Detect which cell encompasses the target text, then output its (X, Y) center coordinate. 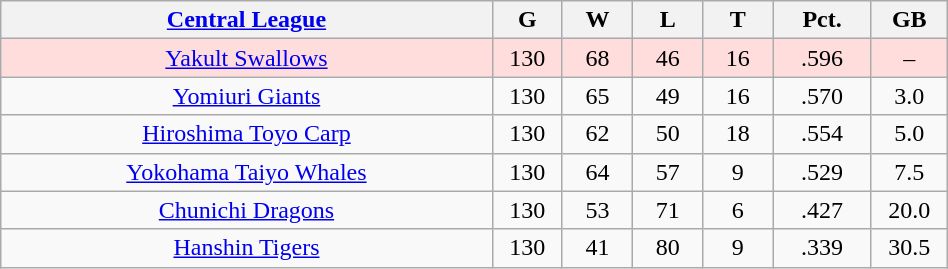
Hanshin Tigers (246, 248)
50 (668, 134)
18 (738, 134)
GB (909, 20)
.339 (822, 248)
7.5 (909, 172)
L (668, 20)
.570 (822, 96)
Yakult Swallows (246, 58)
Pct. (822, 20)
T (738, 20)
6 (738, 210)
20.0 (909, 210)
Hiroshima Toyo Carp (246, 134)
3.0 (909, 96)
Yomiuri Giants (246, 96)
62 (597, 134)
.596 (822, 58)
41 (597, 248)
Yokohama Taiyo Whales (246, 172)
.529 (822, 172)
46 (668, 58)
Chunichi Dragons (246, 210)
G (527, 20)
80 (668, 248)
65 (597, 96)
57 (668, 172)
5.0 (909, 134)
64 (597, 172)
30.5 (909, 248)
49 (668, 96)
53 (597, 210)
.554 (822, 134)
– (909, 58)
71 (668, 210)
W (597, 20)
.427 (822, 210)
68 (597, 58)
Central League (246, 20)
